Locate the cell with the specified text and output its [X, Y] center coordinate. 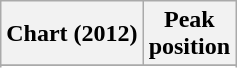
Peakposition [189, 34]
Chart (2012) [72, 34]
